Provide the (x, y) coordinate of the cell's center where the given text is located.  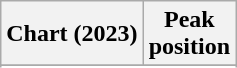
Peakposition (189, 34)
Chart (2023) (72, 34)
